Return the [x, y] coordinate for the center point of the cell that contains the specified text.  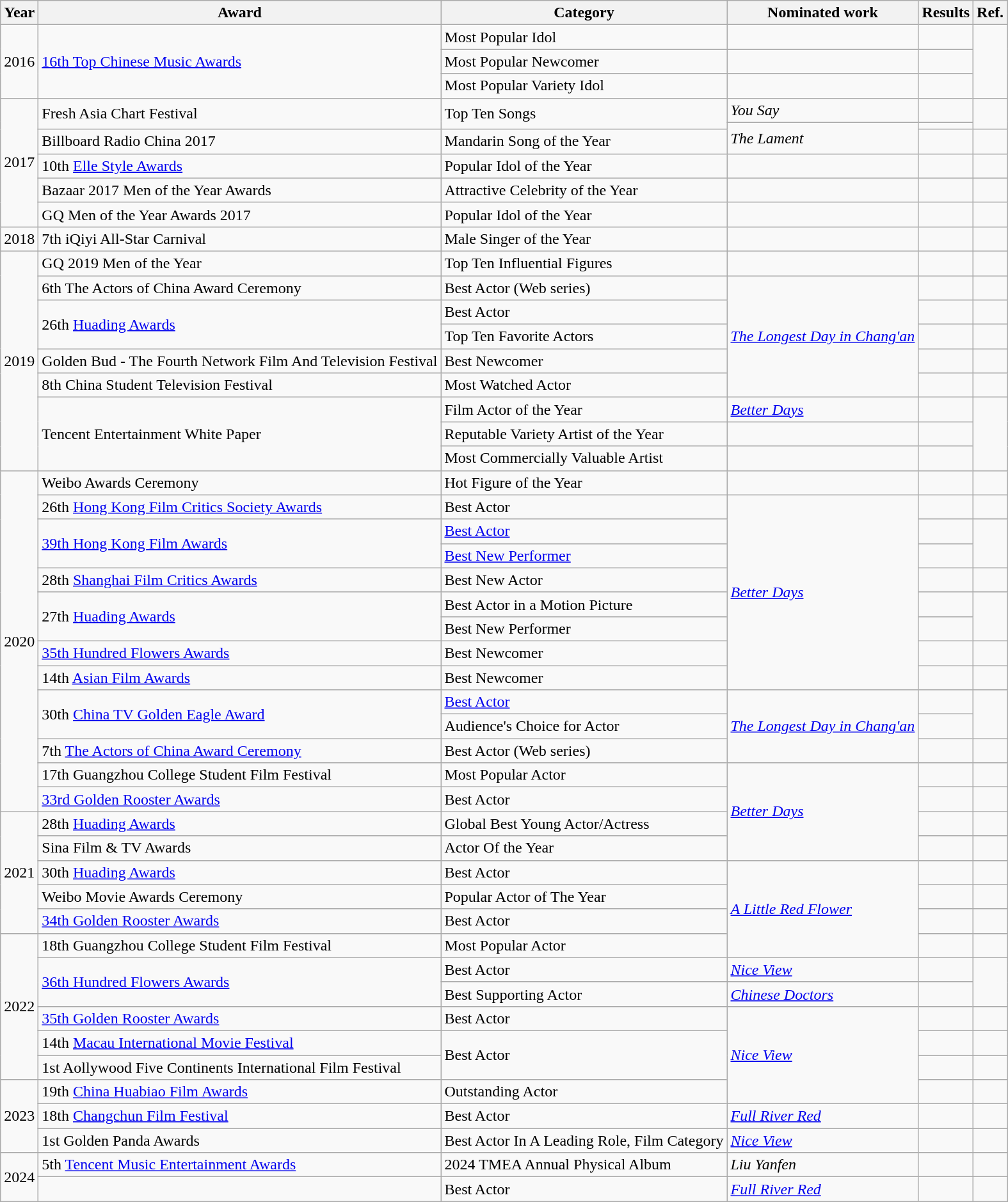
Most Watched Actor [584, 385]
A Little Red Flower [823, 909]
Weibo Movie Awards Ceremony [239, 897]
39th Hong Kong Film Awards [239, 543]
Billboard Radio China 2017 [239, 141]
Year [19, 13]
14th Asian Film Awards [239, 678]
Fresh Asia Chart Festival [239, 114]
Weibo Awards Ceremony [239, 483]
26th Hong Kong Film Critics Society Awards [239, 507]
1st Aollywood Five Continents International Film Festival [239, 1067]
Results [946, 13]
Audience's Choice for Actor [584, 726]
6th The Actors of China Award Ceremony [239, 287]
8th China Student Television Festival [239, 385]
Male Singer of the Year [584, 239]
Golden Bud - The Fourth Network Film And Television Festival [239, 361]
2022 [19, 1006]
Most Commercially Valuable Artist [584, 458]
Outstanding Actor [584, 1092]
36th Hundred Flowers Awards [239, 982]
30th China TV Golden Eagle Award [239, 714]
10th Elle Style Awards [239, 166]
14th Macau International Movie Festival [239, 1043]
2020 [19, 641]
Best New Actor [584, 580]
Top Ten Songs [584, 114]
Mandarin Song of the Year [584, 141]
2017 [19, 163]
GQ Men of the Year Awards 2017 [239, 214]
18th Guangzhou College Student Film Festival [239, 945]
Bazaar 2017 Men of the Year Awards [239, 190]
Best Supporting Actor [584, 994]
1st Golden Panda Awards [239, 1141]
17th Guangzhou College Student Film Festival [239, 775]
Most Popular Idol [584, 37]
5th Tencent Music Entertainment Awards [239, 1165]
33rd Golden Rooster Awards [239, 799]
Best Actor in a Motion Picture [584, 604]
Reputable Variety Artist of the Year [584, 434]
Chinese Doctors [823, 994]
Tencent Entertainment White Paper [239, 434]
2024 [19, 1177]
Liu Yanfen [823, 1165]
2018 [19, 239]
Most Popular Newcomer [584, 61]
Top Ten Influential Figures [584, 263]
Category [584, 13]
Nominated work [823, 13]
35th Hundred Flowers Awards [239, 653]
Best Actor In A Leading Role, Film Category [584, 1141]
GQ 2019 Men of the Year [239, 263]
2016 [19, 61]
Film Actor of the Year [584, 410]
Hot Figure of the Year [584, 483]
7th iQiyi All-Star Carnival [239, 239]
Award [239, 13]
35th Golden Rooster Awards [239, 1018]
Popular Actor of The Year [584, 897]
Actor Of the Year [584, 848]
19th China Huabiao Film Awards [239, 1092]
30th Huading Awards [239, 872]
Sina Film & TV Awards [239, 848]
28th Huading Awards [239, 824]
The Lament [823, 138]
7th The Actors of China Award Ceremony [239, 751]
27th Huading Awards [239, 616]
Global Best Young Actor/Actress [584, 824]
28th Shanghai Film Critics Awards [239, 580]
18th Changchun Film Festival [239, 1116]
Ref. [991, 13]
2021 [19, 872]
2023 [19, 1116]
You Say [823, 110]
2019 [19, 361]
16th Top Chinese Music Awards [239, 61]
Most Popular Variety Idol [584, 86]
Top Ten Favorite Actors [584, 337]
26th Huading Awards [239, 325]
Attractive Celebrity of the Year [584, 190]
2024 TMEA Annual Physical Album [584, 1165]
34th Golden Rooster Awards [239, 921]
